Find where the given text appears and provide that cell's center as [x, y] coordinate. 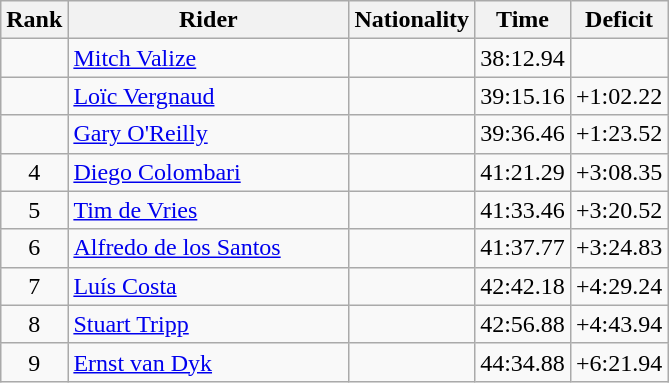
8 [34, 324]
+4:43.94 [618, 324]
41:21.29 [523, 172]
38:12.94 [523, 58]
9 [34, 362]
Ernst van Dyk [208, 362]
42:42.18 [523, 286]
Mitch Valize [208, 58]
Loïc Vergnaud [208, 96]
Gary O'Reilly [208, 134]
+1:02.22 [618, 96]
4 [34, 172]
Nationality [412, 20]
+4:29.24 [618, 286]
+3:24.83 [618, 248]
+1:23.52 [618, 134]
Deficit [618, 20]
+3:20.52 [618, 210]
42:56.88 [523, 324]
+3:08.35 [618, 172]
Tim de Vries [208, 210]
7 [34, 286]
Diego Colombari [208, 172]
+6:21.94 [618, 362]
44:34.88 [523, 362]
Rider [208, 20]
39:15.16 [523, 96]
Rank [34, 20]
Luís Costa [208, 286]
Alfredo de los Santos [208, 248]
41:37.77 [523, 248]
41:33.46 [523, 210]
Time [523, 20]
Stuart Tripp [208, 324]
6 [34, 248]
5 [34, 210]
39:36.46 [523, 134]
